Output the (X, Y) coordinate of the center of the cell containing the given text.  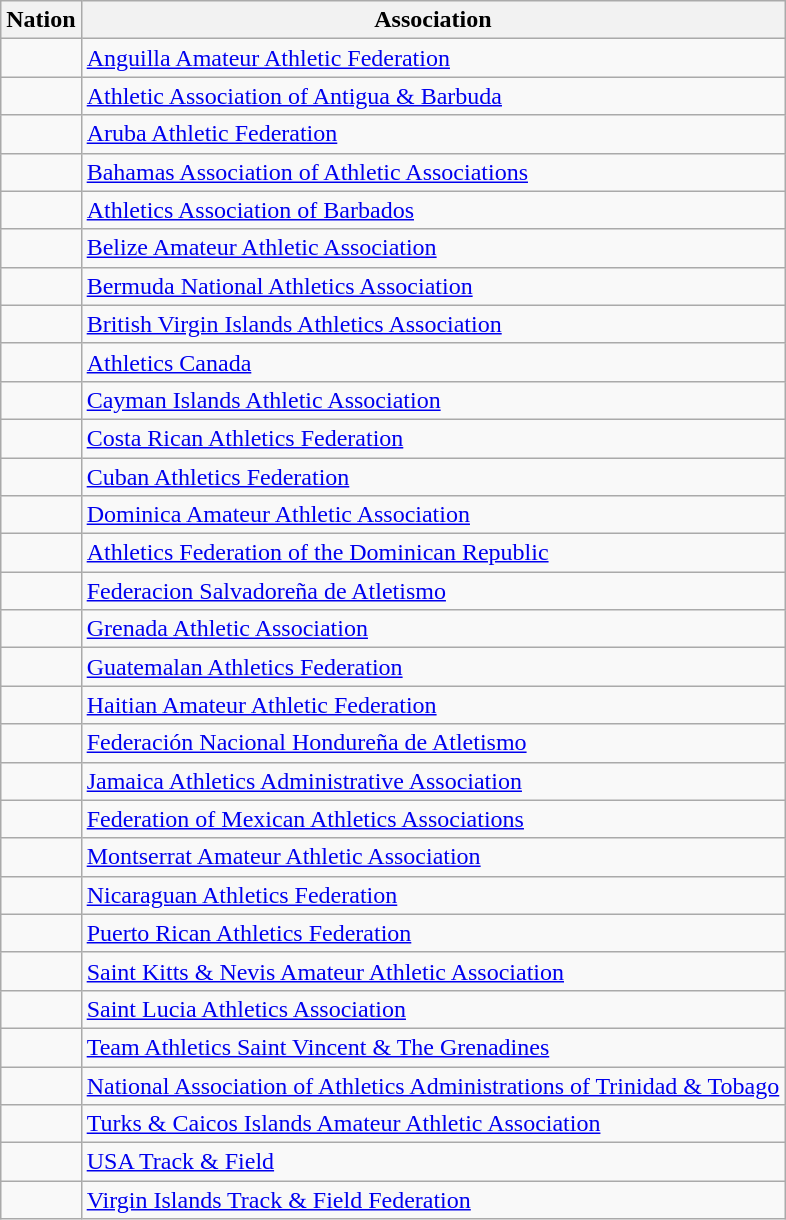
National Association of Athletics Administrations of Trinidad & Tobago (433, 1085)
Saint Lucia Athletics Association (433, 1009)
Federation of Mexican Athletics Associations (433, 819)
Jamaica Athletics Administrative Association (433, 781)
Cuban Athletics Federation (433, 477)
Virgin Islands Track & Field Federation (433, 1200)
Cayman Islands Athletic Association (433, 400)
Athletics Association of Barbados (433, 210)
Haitian Amateur Athletic Federation (433, 705)
Saint Kitts & Nevis Amateur Athletic Association (433, 971)
Aruba Athletic Federation (433, 134)
Federación Nacional Hondureña de Atletismo (433, 743)
Grenada Athletic Association (433, 629)
Anguilla Amateur Athletic Federation (433, 58)
Montserrat Amateur Athletic Association (433, 857)
Dominica Amateur Athletic Association (433, 515)
Belize Amateur Athletic Association (433, 248)
Nation (41, 20)
Bahamas Association of Athletic Associations (433, 172)
Puerto Rican Athletics Federation (433, 933)
Federacion Salvadoreña de Atletismo (433, 591)
Athletics Federation of the Dominican Republic (433, 553)
Nicaraguan Athletics Federation (433, 895)
Bermuda National Athletics Association (433, 286)
Guatemalan Athletics Federation (433, 667)
USA Track & Field (433, 1162)
Costa Rican Athletics Federation (433, 438)
Association (433, 20)
British Virgin Islands Athletics Association (433, 324)
Team Athletics Saint Vincent & The Grenadines (433, 1047)
Athletics Canada (433, 362)
Turks & Caicos Islands Amateur Athletic Association (433, 1124)
Athletic Association of Antigua & Barbuda (433, 96)
